Output the (x, y) coordinate of the center of the cell containing the given text.  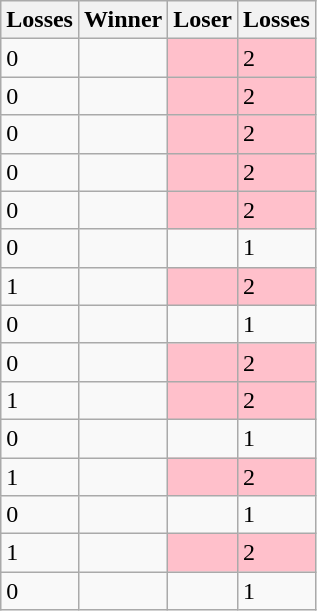
Loser (203, 20)
Winner (122, 20)
